Scan for the cell matching the given text and deliver its [X, Y] coordinate at center. 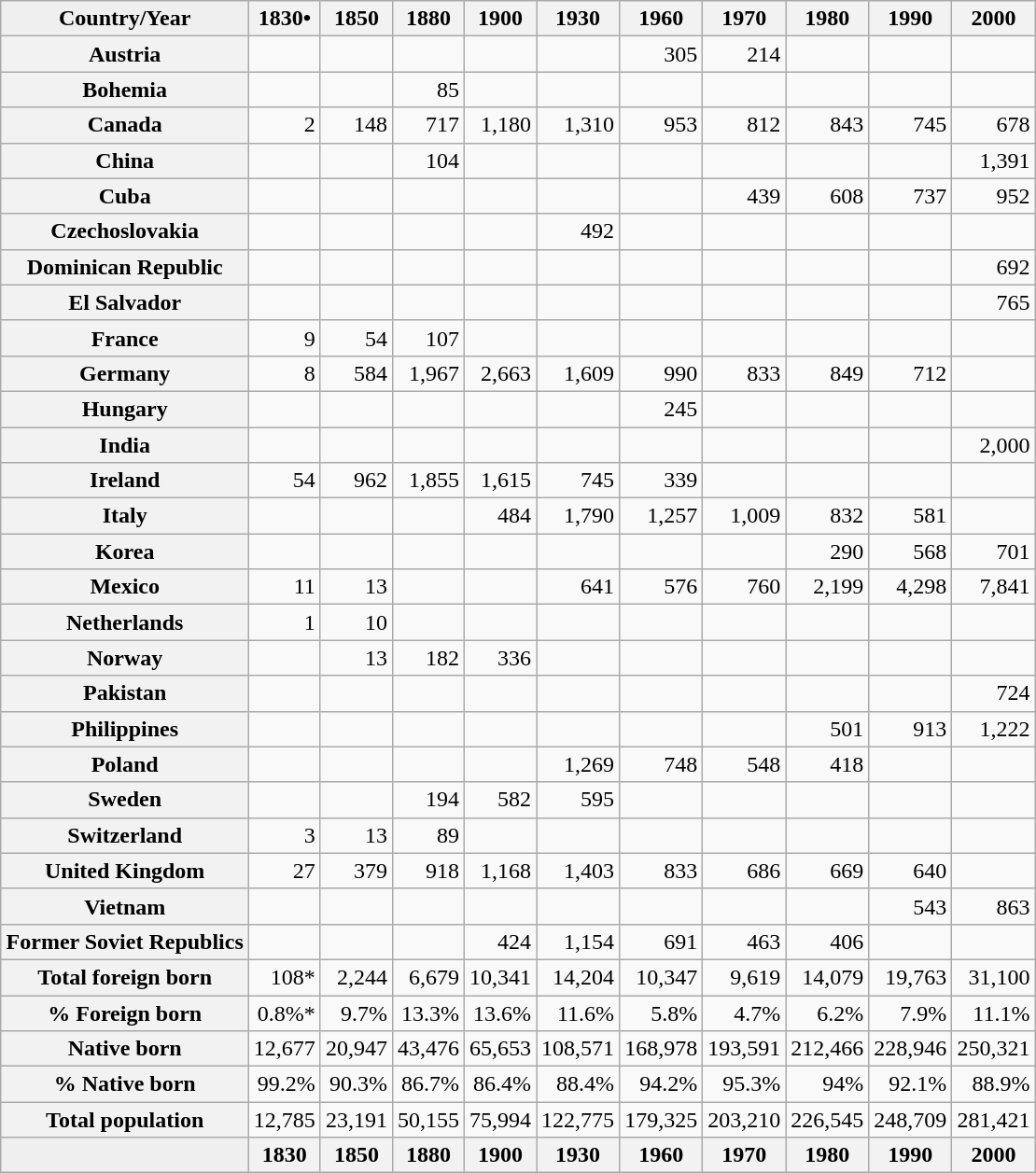
463 [745, 942]
737 [911, 196]
China [125, 161]
6,679 [427, 977]
953 [661, 125]
168,978 [661, 1049]
1 [284, 622]
245 [661, 409]
Hungary [125, 409]
19,763 [911, 977]
43,476 [427, 1049]
90.3% [357, 1084]
108,571 [579, 1049]
336 [500, 658]
Netherlands [125, 622]
760 [745, 587]
1,269 [579, 764]
86.7% [427, 1084]
France [125, 338]
10,347 [661, 977]
Mexico [125, 587]
108* [284, 977]
107 [427, 338]
7.9% [911, 1012]
418 [827, 764]
748 [661, 764]
1,168 [500, 871]
65,653 [500, 1049]
2,199 [827, 587]
% Native born [125, 1084]
148 [357, 125]
492 [579, 231]
122,775 [579, 1120]
812 [745, 125]
193,591 [745, 1049]
290 [827, 552]
913 [911, 729]
85 [427, 90]
640 [911, 871]
88.9% [993, 1084]
0.8%* [284, 1012]
1,967 [427, 373]
20,947 [357, 1049]
2,663 [500, 373]
Dominican Republic [125, 267]
Pakistan [125, 693]
182 [427, 658]
1,615 [500, 481]
581 [911, 516]
1,310 [579, 125]
Norway [125, 658]
179,325 [661, 1120]
226,545 [827, 1120]
724 [993, 693]
228,946 [911, 1049]
1830• [284, 19]
2,000 [993, 445]
11.1% [993, 1012]
Italy [125, 516]
4.7% [745, 1012]
1,790 [579, 516]
568 [911, 552]
3 [284, 835]
5.8% [661, 1012]
Total population [125, 1120]
691 [661, 942]
11 [284, 587]
6.2% [827, 1012]
765 [993, 302]
248,709 [911, 1120]
95.3% [745, 1084]
Czechoslovakia [125, 231]
Germany [125, 373]
Ireland [125, 481]
9.7% [357, 1012]
692 [993, 267]
Cuba [125, 196]
Korea [125, 552]
863 [993, 906]
9 [284, 338]
94% [827, 1084]
El Salvador [125, 302]
Native born [125, 1049]
10,341 [500, 977]
27 [284, 871]
1,609 [579, 373]
14,079 [827, 977]
379 [357, 871]
194 [427, 800]
2 [284, 125]
203,210 [745, 1120]
India [125, 445]
12,785 [284, 1120]
Country/Year [125, 19]
582 [500, 800]
United Kingdom [125, 871]
13.3% [427, 1012]
Vietnam [125, 906]
281,421 [993, 1120]
50,155 [427, 1120]
2,244 [357, 977]
13.6% [500, 1012]
406 [827, 942]
Canada [125, 125]
1,154 [579, 942]
Bohemia [125, 90]
92.1% [911, 1084]
89 [427, 835]
94.2% [661, 1084]
701 [993, 552]
1830 [284, 1155]
23,191 [357, 1120]
12,677 [284, 1049]
14,204 [579, 977]
31,100 [993, 977]
1,257 [661, 516]
832 [827, 516]
214 [745, 54]
Poland [125, 764]
424 [500, 942]
1,403 [579, 871]
576 [661, 587]
1,180 [500, 125]
250,321 [993, 1049]
686 [745, 871]
849 [827, 373]
1,222 [993, 729]
11.6% [579, 1012]
339 [661, 481]
712 [911, 373]
305 [661, 54]
10 [357, 622]
4,298 [911, 587]
8 [284, 373]
86.4% [500, 1084]
Switzerland [125, 835]
584 [357, 373]
548 [745, 764]
990 [661, 373]
88.4% [579, 1084]
669 [827, 871]
595 [579, 800]
75,994 [500, 1120]
7,841 [993, 587]
1,009 [745, 516]
484 [500, 516]
Sweden [125, 800]
608 [827, 196]
212,466 [827, 1049]
918 [427, 871]
1,391 [993, 161]
Former Soviet Republics [125, 942]
717 [427, 125]
641 [579, 587]
962 [357, 481]
9,619 [745, 977]
501 [827, 729]
Austria [125, 54]
99.2% [284, 1084]
% Foreign born [125, 1012]
543 [911, 906]
Total foreign born [125, 977]
678 [993, 125]
104 [427, 161]
Philippines [125, 729]
952 [993, 196]
1,855 [427, 481]
843 [827, 125]
439 [745, 196]
